Capture the cell that displays the provided text and extract its [X, Y] central coordinate. 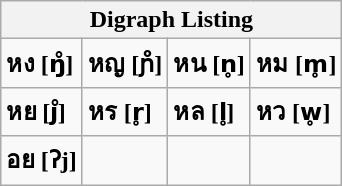
หร [r̥] [125, 112]
หญ [ɲ̊] [125, 64]
อย [ʔj] [42, 160]
หม [m̥] [296, 64]
หว [w̥] [296, 112]
Digraph Listing [172, 20]
หล [l̥] [210, 112]
หน [n̥] [210, 64]
หย [j̊] [42, 112]
หง [ŋ̊] [42, 64]
